Return (X, Y) of the center of cell containing provided text 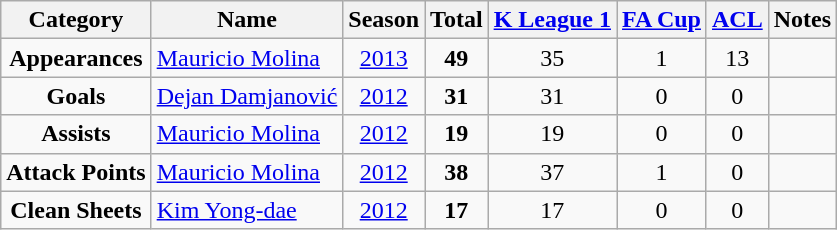
Notes (802, 20)
Attack Points (76, 172)
2013 (384, 58)
38 (457, 172)
Category (76, 20)
Season (384, 20)
ACL (737, 20)
13 (737, 58)
35 (552, 58)
Dejan Damjanović (247, 96)
Appearances (76, 58)
Total (457, 20)
Goals (76, 96)
K League 1 (552, 20)
Name (247, 20)
Assists (76, 134)
49 (457, 58)
37 (552, 172)
Kim Yong-dae (247, 210)
Clean Sheets (76, 210)
FA Cup (661, 20)
